For the text-containing cell, return its midpoint in (x, y) coordinate format. 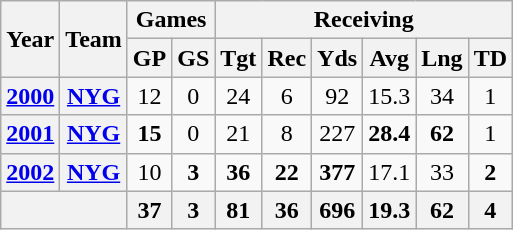
4 (490, 210)
22 (287, 172)
696 (338, 210)
8 (287, 134)
19.3 (390, 210)
Tgt (238, 58)
Year (30, 39)
81 (238, 210)
377 (338, 172)
6 (287, 96)
2 (490, 172)
10 (149, 172)
92 (338, 96)
34 (442, 96)
GP (149, 58)
Games (170, 20)
Team (94, 39)
Avg (390, 58)
Lng (442, 58)
2002 (30, 172)
Yds (338, 58)
15 (149, 134)
TD (490, 58)
33 (442, 172)
GS (194, 58)
21 (238, 134)
28.4 (390, 134)
15.3 (390, 96)
Receiving (364, 20)
17.1 (390, 172)
Rec (287, 58)
24 (238, 96)
2001 (30, 134)
37 (149, 210)
227 (338, 134)
12 (149, 96)
2000 (30, 96)
